From the cell containing the given text, extract its center point as (x, y) coordinate. 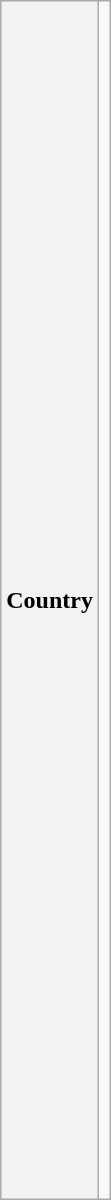
Country (50, 600)
